Search for the cell housing the specified text and yield its [X, Y] center coordinate. 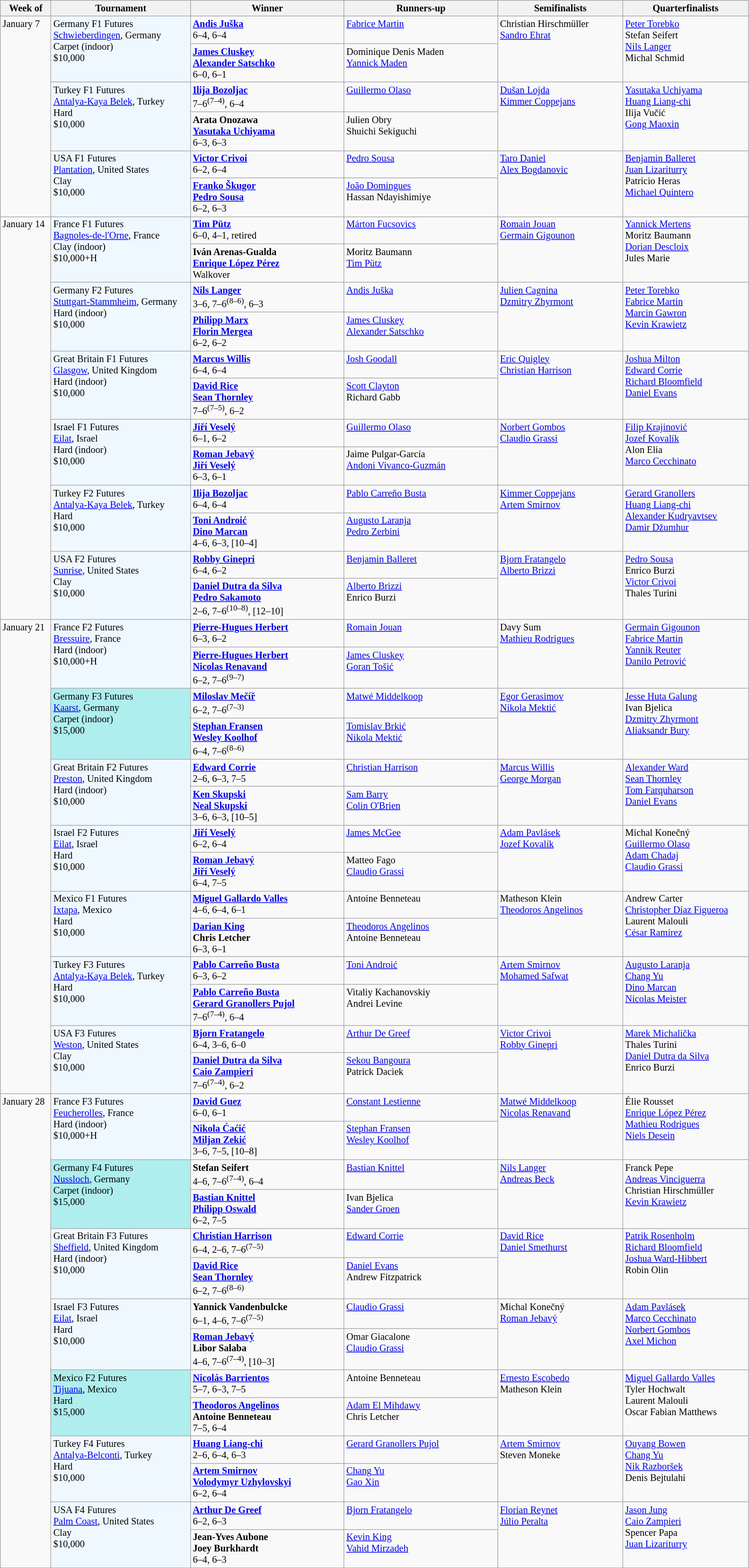
Jaime Pulgar-García Andoni Vivanco-Guzmán [421, 466]
Augusto Laranja Pedro Zerbini [421, 532]
Tournament [121, 8]
Roman Jebavý Libor Salaba4–6, 7–6(7–4), [10–3] [268, 1349]
Darian King Chris Letcher6–3, 6–1 [268, 938]
Israel F2 Futures Eilat, IsraelHard$10,000 [121, 858]
France F3 Futures Feucherolles, FranceHard (indoor)$10,000+H [121, 1126]
Germany F2 Futures Stuttgart-Stammheim, GermanyHard (indoor)$10,000 [121, 317]
Toni Androić Dino Marcan4–6, 6–3, [10–4] [268, 532]
January 14 [26, 418]
Matwé Middelkoop [421, 703]
Pedro Sousa [421, 164]
Norbert Gombos Claudio Grassi [560, 452]
Theodoros Angelinos Antoine Benneteau7–5, 6–4 [268, 1417]
Jean-Yves Aubone Joey Burkhardt6–4, 6–3 [268, 1549]
January 21 [26, 857]
Sam Barry Colin O'Brien [421, 806]
Dušan Lojda Kimmer Coppejans [560, 116]
Julien Obry Shuichi Sekiguchi [421, 131]
Roman Jebavý Jiří Veselý6–3, 6–1 [268, 466]
Daniel Dutra da Silva Pedro Sakamoto2–6, 7–6(10–8), [12–10] [268, 599]
Huang Liang-chi2–6, 6–4, 6–3 [268, 1450]
Sekou Bangoura Patrick Daciek [421, 1073]
Miguel Gallardo Valles Tyler Hochwalt Laurent Malouli Oscar Fabian Matthews [686, 1403]
Mexico F2 Futures Tijuana, MexicoHard$15,000 [121, 1403]
James Cluskey Alexander Satschko [421, 332]
Nikola Ćaćić Miljan Zekić3–6, 7–5, [10–8] [268, 1140]
Yannick Mertens Moritz Baumann Dorian Descloix Jules Marie [686, 249]
Artem Smirnov Steven Moneke [560, 1469]
USA F1 Futures Plantation, United StatesClay$10,000 [121, 184]
Kevin King Vahid Mirzadeh [421, 1549]
Israel F3 Futures Eilat, IsraelHard$10,000 [121, 1334]
Miguel Gallardo Valles4–6, 6–4, 6–1 [268, 904]
Jiří Veselý6–2, 6–4 [268, 839]
Turkey F4 Futures Antalya-Belconti, TurkeyHard$10,000 [121, 1469]
Arata Onozawa Yasutaka Uchiyama6–3, 6–3 [268, 131]
Dominique Denis Maden Yannick Maden [421, 63]
Marcus Willis George Morgan [560, 792]
Turkey F3 Futures Antalya-Kaya Belek, TurkeyHard$10,000 [121, 991]
Adam Pavlásek Jozef Kovalík [560, 858]
Romain Jouan [421, 633]
USA F3 Futures Weston, United StatesClay$10,000 [121, 1059]
Claudio Grassi [421, 1314]
Romain Jouan Germain Gigounon [560, 249]
Stefan Seifert4–6, 7–6(7–4), 6–4 [268, 1175]
Yannick Vandenbulcke6–1, 4–6, 7–6(7–5) [268, 1314]
Matheson Klein Theodoros Angelinos [560, 924]
James Cluskey Goran Tošić [421, 667]
Gerard Granollers Huang Liang-chi Alexander Kudryavtsev Damir Džumhur [686, 518]
Jesse Huta Galung Ivan Bjelica Dzmitry Zhyrmont Aliaksandr Bury [686, 724]
Runners-up [421, 8]
Tim Pütz6–0, 4–1, retired [268, 230]
Robby Ginepri6–4, 6–2 [268, 565]
Michal Konečný Roman Jebavý [560, 1334]
Jiří Veselý6–1, 6–2 [268, 433]
Christian Hirschmüller Sandro Ehrat [560, 49]
Egor Gerasimov Nikola Mektić [560, 724]
Augusto Laranja Chang Yu Dino Marcan Nicolas Meister [686, 991]
Ilija Bozoljac6–4, 6–4 [268, 499]
Matwé Middelkoop Nicolas Renavand [560, 1126]
Winner [268, 8]
Edward Corrie2–6, 6–3, 7–5 [268, 773]
Ernesto Escobedo Matheson Klein [560, 1403]
Germain Gigounon Fabrice Martin Yannik Reuter Danilo Petrović [686, 654]
Roman Jebavý Jiří Veselý6–4, 7–5 [268, 871]
Bjorn Fratangelo [421, 1515]
Great Britain F1 Futures Glasgow, United KingdomHard (indoor)$10,000 [121, 385]
Matteo Fago Claudio Grassi [421, 871]
Christian Harrison [421, 773]
Ken Skupski Neal Skupski3–6, 6–3, [10–5] [268, 806]
Ivan Bjelica Sander Groen [421, 1209]
January 7 [26, 116]
Márton Fucsovics [421, 230]
Constant Lestienne [421, 1107]
Peter Torebko Stefan Seifert Nils Langer Michal Schmid [686, 49]
Ouyang Bowen Chang Yu Nik Razboršek Denis Bejtulahi [686, 1469]
Quarterfinalists [686, 8]
Edward Corrie [421, 1243]
Philipp Marx Florin Mergea6–2, 6–2 [268, 332]
Andis Juška6–4, 6–4 [268, 30]
Great Britain F3 Futures Sheffield, United KingdomHard (indoor)$10,000 [121, 1264]
Chang Yu Gao Xin [421, 1482]
Moritz Baumann Tim Pütz [421, 263]
Davy Sum Mathieu Rodrigues [560, 654]
Germany F4 Futures Nussloch, GermanyCarpet (indoor)$15,000 [121, 1194]
Victor Crivoi Robby Ginepri [560, 1059]
Adam El Mihdawy Chris Letcher [421, 1417]
David Rice Sean Thornley7–6(7–5), 6–2 [268, 399]
Turkey F1 Futures Antalya-Kaya Belek, TurkeyHard$10,000 [121, 116]
Pablo Carreño Busta Gerard Granollers Pujol7–6(7–4), 6–4 [268, 1004]
Great Britain F2 Futures Preston, United KingdomHard (indoor)$10,000 [121, 792]
David Rice Sean Thornley6–2, 7–6(8–6) [268, 1279]
Benjamin Balleret [421, 565]
Theodoros Angelinos Antoine Benneteau [421, 938]
Alberto Brizzi Enrico Burzi [421, 599]
France F2 Futures Bressuire, FranceHard (indoor)$10,000+H [121, 654]
Stephan Fransen Wesley Koolhof6–4, 7–6(8–6) [268, 738]
Élie Rousset Enrique López Pérez Mathieu Rodrigues Niels Desein [686, 1126]
Artem Smirnov Volodymyr Uzhylovskyi6–2, 6–4 [268, 1482]
João Domingues Hassan Ndayishimiye [421, 197]
France F1 Futures Bagnoles-de-l'Orne, FranceClay (indoor)$10,000+H [121, 249]
Andrew Carter Christopher Díaz Figueroa Laurent Malouli César Ramírez [686, 924]
Yasutaka Uchiyama Huang Liang-chi Ilija Vučić Gong Maoxin [686, 116]
Florian Reynet Júlio Peralta [560, 1534]
Adam Pavlásek Marco Cecchinato Norbert Gombos Axel Michon [686, 1334]
Marcus Willis6–4, 6–4 [268, 364]
Week of [26, 8]
Filip Krajinović Jozef Kovalík Alon Elia Marco Cecchinato [686, 452]
Daniel Evans Andrew Fitzpatrick [421, 1279]
Benjamin Balleret Juan Lizariturry Patricio Heras Michael Quintero [686, 184]
Nils Langer Andreas Beck [560, 1194]
Christian Harrison6–4, 2–6, 7–6(7–5) [268, 1243]
Arthur De Greef [421, 1039]
Franko Škugor Pedro Sousa6–2, 6–3 [268, 197]
Jason Jung Caio Zampieri Spencer Papa Juan Lizariturry [686, 1534]
Bastian Knittel [421, 1175]
Israel F1 Futures Eilat, IsraelHard (indoor)$10,000 [121, 452]
Marek Michalička Thales Turini Daniel Dutra da Silva Enrico Burzi [686, 1059]
David Rice Daniel Smethurst [560, 1264]
Gerard Granollers Pujol [421, 1450]
Nils Langer3–6, 7–6(8–6), 6–3 [268, 297]
Julien Cagnina Dzmitry Zhyrmont [560, 317]
Peter Torebko Fabrice Martin Marcin Gawron Kevin Krawietz [686, 317]
Germany F1 Futures Schwieberdingen, GermanyCarpet (indoor)$10,000 [121, 49]
Arthur De Greef6–2, 6–3 [268, 1515]
Ilija Bozoljac7–6(7–4), 6–4 [268, 97]
Pedro Sousa Enrico Burzi Victor Crivoi Thales Turini [686, 585]
Alexander Ward Sean Thornley Tom Farquharson Daniel Evans [686, 792]
James Cluskey Alexander Satschko6–0, 6–1 [268, 63]
Vitaliy Kachanovskiy Andrei Levine [421, 1004]
Artem Smirnov Mohamed Safwat [560, 991]
Tomislav Brkić Nikola Mektić [421, 738]
Victor Crivoi6–2, 6–4 [268, 164]
Franck Pepe Andreas Vinciguerra Christian Hirschmüller Kevin Krawietz [686, 1194]
Josh Goodall [421, 364]
Pierre-Hugues Herbert6–3, 6–2 [268, 633]
Kimmer Coppejans Artem Smirnov [560, 518]
Patrik Rosenholm Richard Bloomfield Joshua Ward-Hibbert Robin Olin [686, 1264]
Bjorn Fratangelo6–4, 3–6, 6–0 [268, 1039]
Pierre-Hugues Herbert Nicolas Renavand6–2, 7–6(9–7) [268, 667]
Andis Juška [421, 297]
Turkey F2 Futures Antalya-Kaya Belek, TurkeyHard$10,000 [121, 518]
Semifinalists [560, 8]
Nicolás Barrientos5–7, 6–3, 7–5 [268, 1383]
Miloslav Mečíř6–2, 7–6(7–3) [268, 703]
Daniel Dutra da Silva Caio Zampieri7–6(7–4), 6–2 [268, 1073]
Germany F3 Futures Kaarst, GermanyCarpet (indoor)$15,000 [121, 724]
Iván Arenas-Gualda Enrique López PérezWalkover [268, 263]
Taro Daniel Alex Bogdanovic [560, 184]
Eric Quigley Christian Harrison [560, 385]
Omar Giacalone Claudio Grassi [421, 1349]
Michal Konečný Guillermo Olaso Adam Chadaj Claudio Grassi [686, 858]
Mexico F1 Futures Ixtapa, MexicoHard$10,000 [121, 924]
January 28 [26, 1331]
Bjorn Fratangelo Alberto Brizzi [560, 585]
Stephan Fransen Wesley Koolhof [421, 1140]
Scott Clayton Richard Gabb [421, 399]
Bastian Knittel Philipp Oswald6–2, 7–5 [268, 1209]
Toni Androić [421, 970]
Pablo Carreño Busta [421, 499]
Joshua Milton Edward Corrie Richard Bloomfield Daniel Evans [686, 385]
Pablo Carreño Busta6–3, 6–2 [268, 970]
USA F2 Futures Sunrise, United StatesClay$10,000 [121, 585]
USA F4 Futures Palm Coast, United StatesClay$10,000 [121, 1534]
David Guez6–0, 6–1 [268, 1107]
Fabrice Martin [421, 30]
James McGee [421, 839]
